For the text-containing cell, return its midpoint in [x, y] coordinate format. 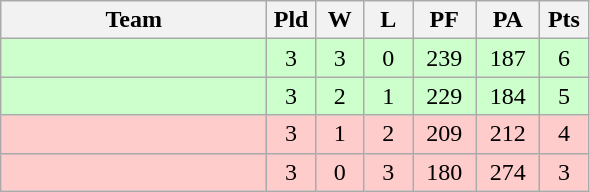
209 [444, 134]
5 [564, 96]
6 [564, 58]
274 [508, 172]
W [340, 20]
PA [508, 20]
Team [134, 20]
184 [508, 96]
229 [444, 96]
180 [444, 172]
212 [508, 134]
239 [444, 58]
Pld [292, 20]
4 [564, 134]
L [388, 20]
187 [508, 58]
PF [444, 20]
Pts [564, 20]
